Detect which cell encompasses the target text, then output its [x, y] center coordinate. 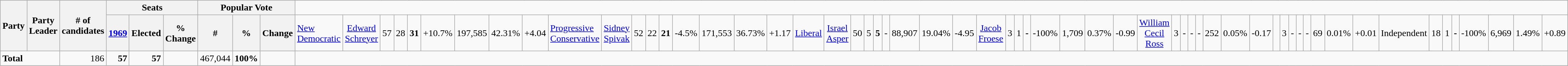
0.37% [1099, 33]
Edward Schreyer [362, 33]
# [215, 33]
+0.01 [1366, 33]
Seats [152, 8]
Party [14, 26]
Progressive Conservative [575, 33]
1,709 [1073, 33]
Total [30, 58]
100% [246, 58]
-4.95 [965, 33]
197,585 [472, 33]
# ofcandidates [83, 26]
69 [1318, 33]
42.31% [506, 33]
+0.89 [1555, 33]
Jacob Froese [991, 33]
Party Leader [43, 26]
31 [414, 33]
1.49% [1528, 33]
252 [1212, 33]
186 [83, 58]
19.04% [936, 33]
Popular Vote [247, 8]
28 [401, 33]
171,553 [717, 33]
6,969 [1501, 33]
Israel Asper [837, 33]
William Cecil Ross [1155, 33]
-4.5% [686, 33]
0.01% [1339, 33]
467,044 [215, 58]
Independent [1404, 33]
+1.17 [780, 33]
1969 [118, 33]
-0.99 [1125, 33]
Sidney Spivak [617, 33]
18 [1436, 33]
-0.17 [1261, 33]
52 [638, 33]
36.73% [750, 33]
+10.7% [438, 33]
21 [666, 33]
Change [278, 33]
50 [857, 33]
Elected [146, 33]
22 [652, 33]
0.05% [1236, 33]
New Democratic [319, 33]
88,907 [905, 33]
% Change [181, 33]
Liberal [808, 33]
% [246, 33]
+4.04 [535, 33]
